Capture the cell that displays the provided text and extract its [x, y] central coordinate. 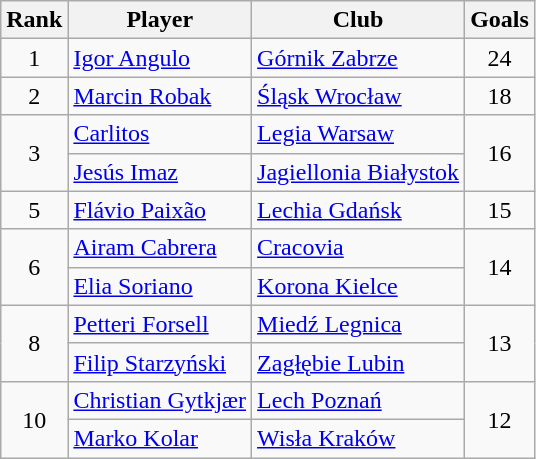
Marcin Robak [160, 96]
8 [34, 343]
Lech Poznań [358, 400]
Rank [34, 20]
Górnik Zabrze [358, 58]
1 [34, 58]
Cracovia [358, 248]
Igor Angulo [160, 58]
18 [500, 96]
2 [34, 96]
Elia Soriano [160, 286]
Club [358, 20]
Petteri Forsell [160, 324]
24 [500, 58]
Lechia Gdańsk [358, 210]
6 [34, 267]
3 [34, 153]
Jesús Imaz [160, 172]
14 [500, 267]
Carlitos [160, 134]
Filip Starzyński [160, 362]
Airam Cabrera [160, 248]
Marko Kolar [160, 438]
Korona Kielce [358, 286]
5 [34, 210]
Wisła Kraków [358, 438]
Christian Gytkjær [160, 400]
Player [160, 20]
Miedź Legnica [358, 324]
Flávio Paixão [160, 210]
10 [34, 419]
Jagiellonia Białystok [358, 172]
Legia Warsaw [358, 134]
13 [500, 343]
16 [500, 153]
12 [500, 419]
15 [500, 210]
Zagłębie Lubin [358, 362]
Śląsk Wrocław [358, 96]
Goals [500, 20]
